Output the (X, Y) coordinate of the center of the cell containing the given text.  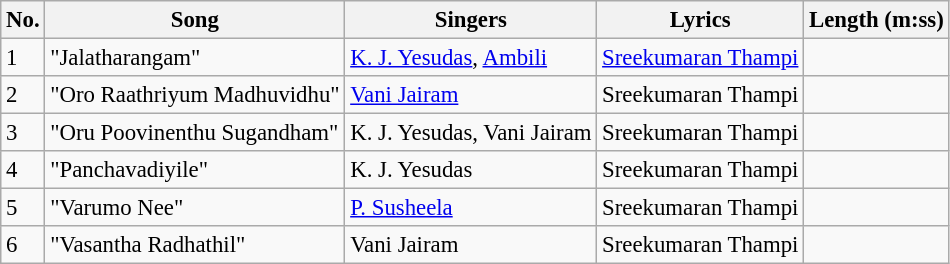
"Oru Poovinenthu Sugandham" (195, 133)
2 (23, 95)
"Varumo Nee" (195, 208)
"Vasantha Radhathil" (195, 245)
Singers (471, 20)
Length (m:ss) (876, 20)
No. (23, 20)
3 (23, 133)
Lyrics (700, 20)
P. Susheela (471, 208)
K. J. Yesudas (471, 170)
6 (23, 245)
"Jalatharangam" (195, 58)
Song (195, 20)
K. J. Yesudas, Ambili (471, 58)
"Oro Raathriyum Madhuvidhu" (195, 95)
4 (23, 170)
K. J. Yesudas, Vani Jairam (471, 133)
"Panchavadiyile" (195, 170)
1 (23, 58)
5 (23, 208)
